Search for the cell housing the specified text and yield its (x, y) center coordinate. 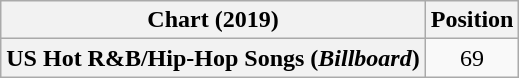
Position (472, 20)
69 (472, 58)
Chart (2019) (213, 20)
US Hot R&B/Hip-Hop Songs (Billboard) (213, 58)
